Output the [x, y] coordinate of the center of the cell containing the given text.  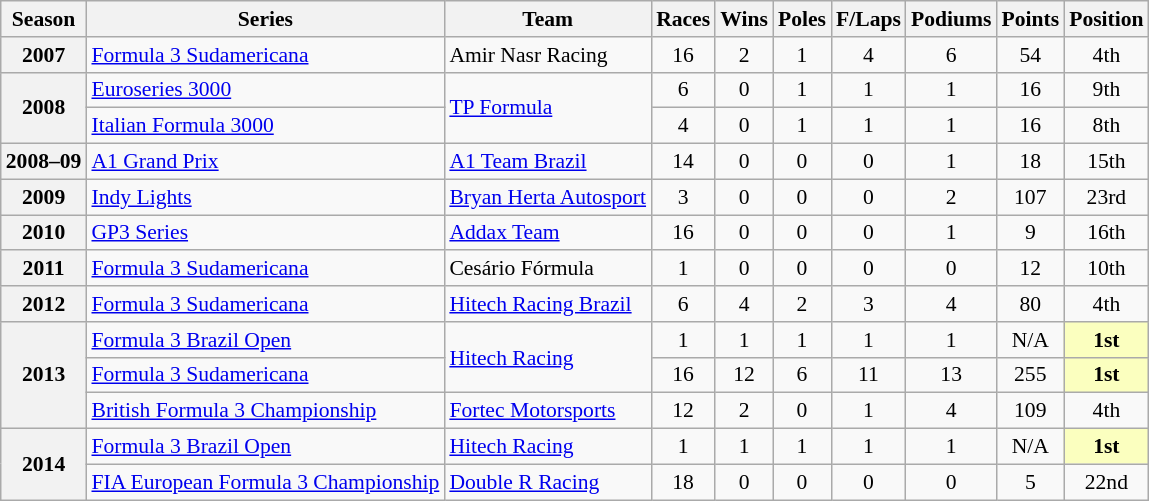
Series [265, 19]
54 [1030, 55]
Podiums [952, 19]
5 [1030, 482]
9 [1030, 233]
10th [1106, 269]
15th [1106, 162]
Cesário Fórmula [548, 269]
80 [1030, 304]
9th [1106, 90]
107 [1030, 197]
13 [952, 375]
Points [1030, 19]
11 [868, 375]
Addax Team [548, 233]
Double R Racing [548, 482]
2009 [44, 197]
2012 [44, 304]
109 [1030, 411]
2010 [44, 233]
GP3 Series [265, 233]
Fortec Motorsports [548, 411]
Amir Nasr Racing [548, 55]
A1 Grand Prix [265, 162]
255 [1030, 375]
Italian Formula 3000 [265, 126]
Euroseries 3000 [265, 90]
F/Laps [868, 19]
2007 [44, 55]
14 [683, 162]
Indy Lights [265, 197]
16th [1106, 233]
A1 Team Brazil [548, 162]
Hitech Racing Brazil [548, 304]
2014 [44, 464]
Bryan Herta Autosport [548, 197]
Poles [802, 19]
2011 [44, 269]
22nd [1106, 482]
8th [1106, 126]
TP Formula [548, 108]
Wins [744, 19]
Races [683, 19]
Season [44, 19]
British Formula 3 Championship [265, 411]
2013 [44, 376]
2008–09 [44, 162]
2008 [44, 108]
FIA European Formula 3 Championship [265, 482]
23rd [1106, 197]
Team [548, 19]
Position [1106, 19]
